Detect which cell encompasses the target text, then output its [X, Y] center coordinate. 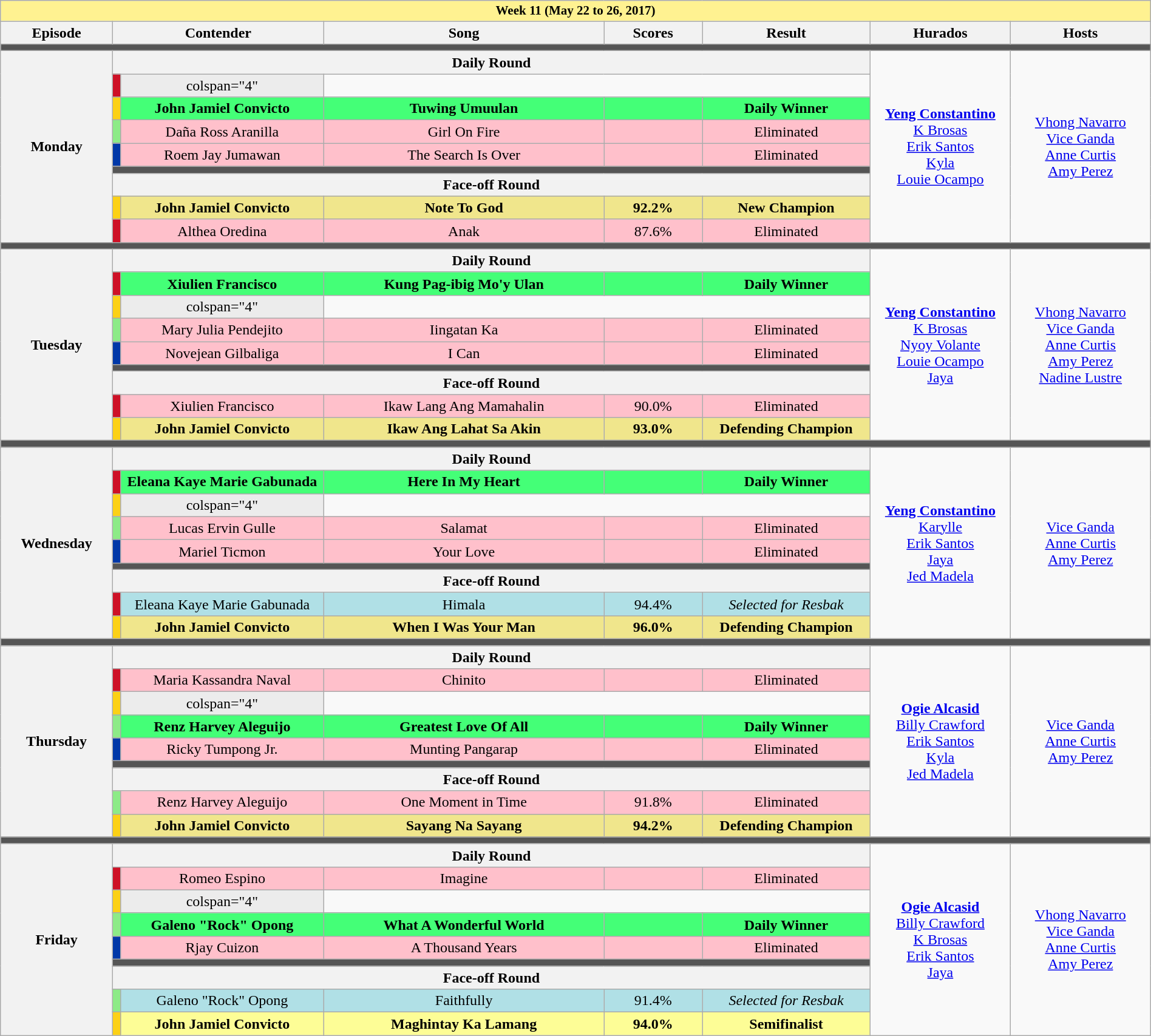
91.8% [653, 802]
Tuwing Umuulan [464, 109]
Salamat [464, 528]
Tuesday [57, 345]
Ricky Tumpong Jr. [222, 750]
Ogie AlcasidBilly CrawfordK BrosasErik SantosJaya [941, 940]
Yeng ConstantinoKarylleErik SantosJayaJed Madela [941, 543]
Roem Jay Jumawan [222, 155]
Iingatan Ka [464, 330]
Althea Oredina [222, 231]
Maria Kassandra Naval [222, 680]
A Thousand Years [464, 948]
One Moment in Time [464, 802]
Greatest Love Of All [464, 726]
Note To God [464, 208]
Girl On Fire [464, 132]
Munting Pangarap [464, 750]
94.4% [653, 604]
What A Wonderful World [464, 924]
93.0% [653, 429]
Thursday [57, 742]
Hosts [1081, 33]
Monday [57, 147]
Mary Julia Pendejito [222, 330]
Anak [464, 231]
Your Love [464, 551]
96.0% [653, 628]
Vhong NavarroVice GandaAnne CurtisAmy PerezNadine Lustre [1081, 345]
Sayang Na Sayang [464, 825]
Maghintay Ka Lamang [464, 1024]
The Search Is Over [464, 155]
I Can [464, 353]
Contender [218, 33]
92.2% [653, 208]
94.0% [653, 1024]
Episode [57, 33]
Daña Ross Aranilla [222, 132]
Romeo Espino [222, 878]
Ogie AlcasidBilly CrawfordErik SantosKylaJed Madela [941, 742]
91.4% [653, 1001]
Imagine [464, 878]
87.6% [653, 231]
Ikaw Lang Ang Mamahalin [464, 406]
Result [787, 33]
Here In My Heart [464, 482]
Hurados [941, 33]
Scores [653, 33]
Semifinalist [787, 1024]
Himala [464, 604]
Wednesday [57, 543]
Week 11 (May 22 to 26, 2017) [575, 11]
94.2% [653, 825]
Friday [57, 940]
Novejean Gilbaliga [222, 353]
Lucas Ervin Gulle [222, 528]
Mariel Ticmon [222, 551]
Yeng ConstantinoK BrosasNyoy VolanteLouie OcampoJaya [941, 345]
Faithfully [464, 1001]
When I Was Your Man [464, 628]
Kung Pag-ibig Mo'y Ulan [464, 283]
Ikaw Ang Lahat Sa Akin [464, 429]
Chinito [464, 680]
Rjay Cuizon [222, 948]
90.0% [653, 406]
Yeng ConstantinoK BrosasErik SantosKylaLouie Ocampo [941, 147]
New Champion [787, 208]
Song [464, 33]
